From the cell containing the given text, extract its center point as [x, y] coordinate. 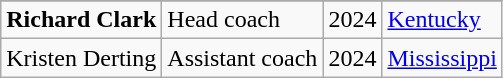
Kentucky [442, 20]
Richard Clark [82, 20]
Head coach [242, 20]
Assistant coach [242, 58]
Kristen Derting [82, 58]
Mississippi [442, 58]
